From the cell containing the given text, extract its center point as [x, y] coordinate. 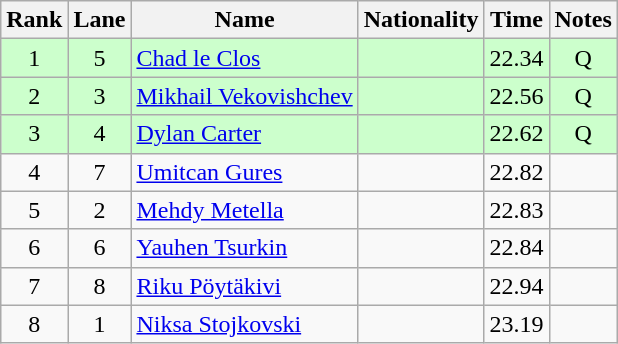
Dylan Carter [244, 134]
Chad le Clos [244, 58]
22.84 [516, 248]
22.62 [516, 134]
Umitcan Gures [244, 172]
Rank [34, 20]
Riku Pöytäkivi [244, 286]
Time [516, 20]
22.34 [516, 58]
Notes [583, 20]
Niksa Stojkovski [244, 324]
Mehdy Metella [244, 210]
Lane [100, 20]
22.56 [516, 96]
Mikhail Vekovishchev [244, 96]
Nationality [421, 20]
23.19 [516, 324]
Name [244, 20]
22.94 [516, 286]
Yauhen Tsurkin [244, 248]
22.83 [516, 210]
22.82 [516, 172]
